Find where the given text appears and provide that cell's center as [X, Y] coordinate. 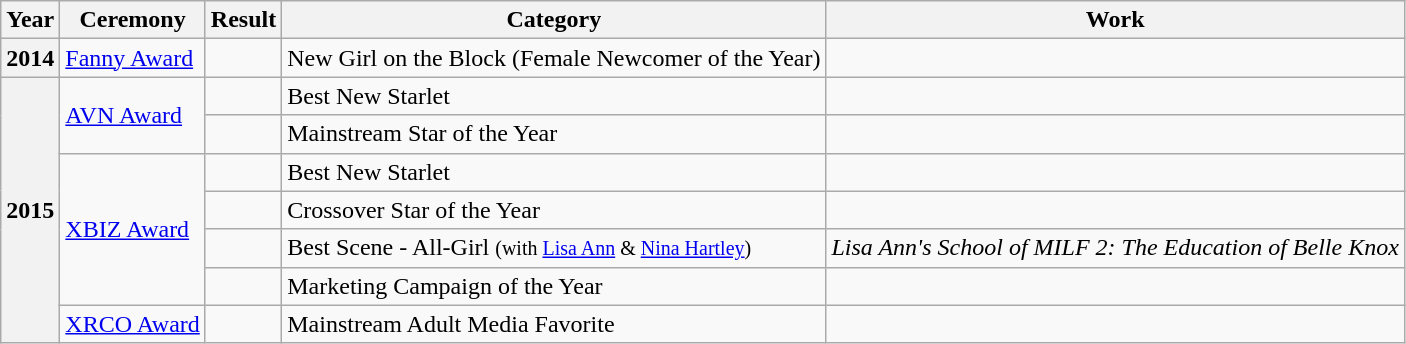
Category [554, 20]
Year [30, 20]
Crossover Star of the Year [554, 210]
Mainstream Adult Media Favorite [554, 324]
Marketing Campaign of the Year [554, 286]
Result [243, 20]
Work [1115, 20]
AVN Award [133, 115]
Mainstream Star of the Year [554, 134]
Lisa Ann's School of MILF 2: The Education of Belle Knox [1115, 248]
New Girl on the Block (Female Newcomer of the Year) [554, 58]
XBIZ Award [133, 229]
Fanny Award [133, 58]
2015 [30, 210]
2014 [30, 58]
Best Scene - All-Girl (with Lisa Ann & Nina Hartley) [554, 248]
XRCO Award [133, 324]
Ceremony [133, 20]
